Scan for the cell matching the given text and deliver its [X, Y] coordinate at center. 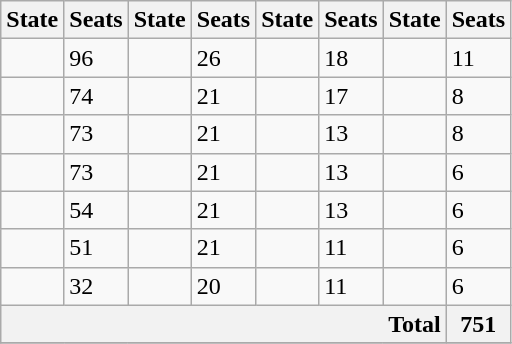
32 [96, 286]
Total [224, 324]
18 [351, 58]
751 [478, 324]
17 [351, 96]
51 [96, 248]
74 [96, 96]
54 [96, 210]
26 [223, 58]
20 [223, 286]
96 [96, 58]
